Extract the (X, Y) coordinate from the center of the cell holding the provided text.  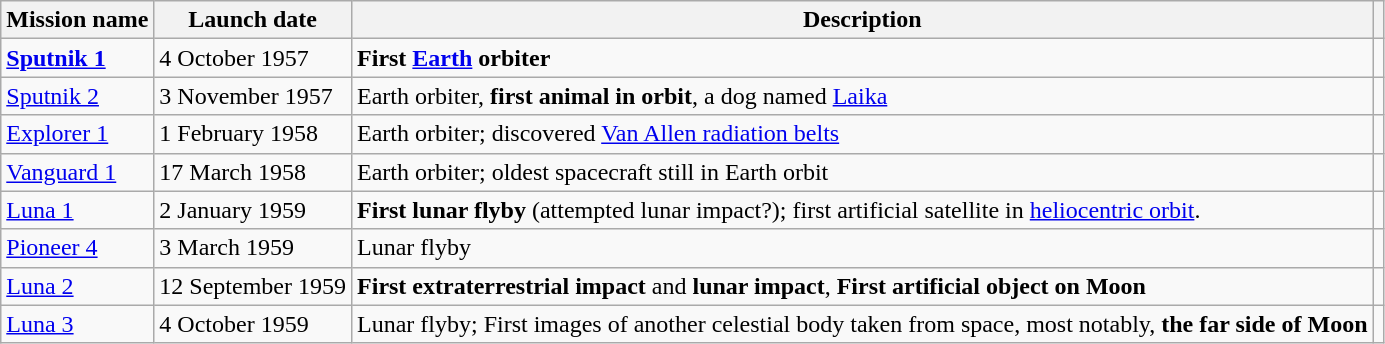
Earth orbiter, first animal in orbit, a dog named Laika (863, 96)
Pioneer 4 (78, 248)
Lunar flyby (863, 248)
Earth orbiter; discovered Van Allen radiation belts (863, 134)
Description (863, 20)
1 February 1958 (253, 134)
First extraterrestrial impact and lunar impact, First artificial object on Moon (863, 286)
Sputnik 2 (78, 96)
4 October 1957 (253, 58)
First Earth orbiter (863, 58)
2 January 1959 (253, 210)
17 March 1958 (253, 172)
Mission name (78, 20)
4 October 1959 (253, 324)
Vanguard 1 (78, 172)
Lunar flyby; First images of another celestial body taken from space, most notably, the far side of Moon (863, 324)
Luna 2 (78, 286)
12 September 1959 (253, 286)
3 November 1957 (253, 96)
Sputnik 1 (78, 58)
Luna 3 (78, 324)
Luna 1 (78, 210)
Launch date (253, 20)
3 March 1959 (253, 248)
First lunar flyby (attempted lunar impact?); first artificial satellite in heliocentric orbit. (863, 210)
Earth orbiter; oldest spacecraft still in Earth orbit (863, 172)
Explorer 1 (78, 134)
